Scan for the cell matching the given text and deliver its (X, Y) coordinate at center. 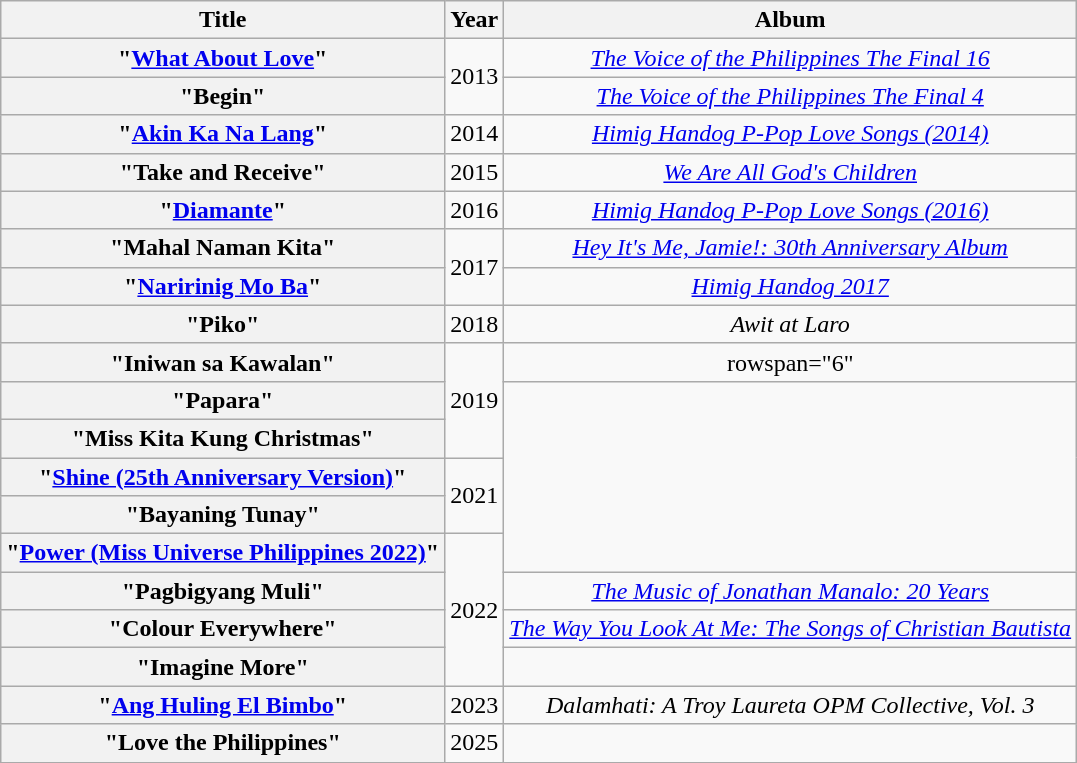
2021 (474, 496)
2023 (474, 705)
Dalamhati: A Troy Laureta OPM Collective, Vol. 3 (790, 705)
2019 (474, 400)
2015 (474, 172)
"Mahal Naman Kita" (223, 248)
2025 (474, 743)
Hey It's Me, Jamie!: 30th Anniversary Album (790, 248)
We Are All God's Children (790, 172)
"Love the Philippines" (223, 743)
The Voice of the Philippines The Final 16 (790, 58)
Awit at Laro (790, 324)
2014 (474, 134)
"Piko" (223, 324)
"Power (Miss Universe Philippines 2022)" (223, 553)
Himig Handog P-Pop Love Songs (2016) (790, 210)
"Shine (25th Anniversary Version)" (223, 477)
"Ang Huling El Bimbo" (223, 705)
"Colour Everywhere" (223, 629)
"What About Love" (223, 58)
2013 (474, 77)
"Akin Ka Na Lang" (223, 134)
2022 (474, 610)
"Begin" (223, 96)
The Music of Jonathan Manalo: 20 Years (790, 591)
Himig Handog 2017 (790, 286)
The Voice of the Philippines The Final 4 (790, 96)
"Diamante" (223, 210)
"Iniwan sa Kawalan" (223, 362)
Title (223, 20)
rowspan="6" (790, 362)
"Naririnig Mo Ba" (223, 286)
"Take and Receive" (223, 172)
"Papara" (223, 400)
The Way You Look At Me: The Songs of Christian Bautista (790, 629)
"Bayaning Tunay" (223, 515)
2016 (474, 210)
"Imagine More" (223, 667)
2017 (474, 267)
Himig Handog P-Pop Love Songs (2014) (790, 134)
Album (790, 20)
"Pagbigyang Muli" (223, 591)
"Miss Kita Kung Christmas" (223, 438)
Year (474, 20)
2018 (474, 324)
